Scan for the cell matching the given text and deliver its [X, Y] coordinate at center. 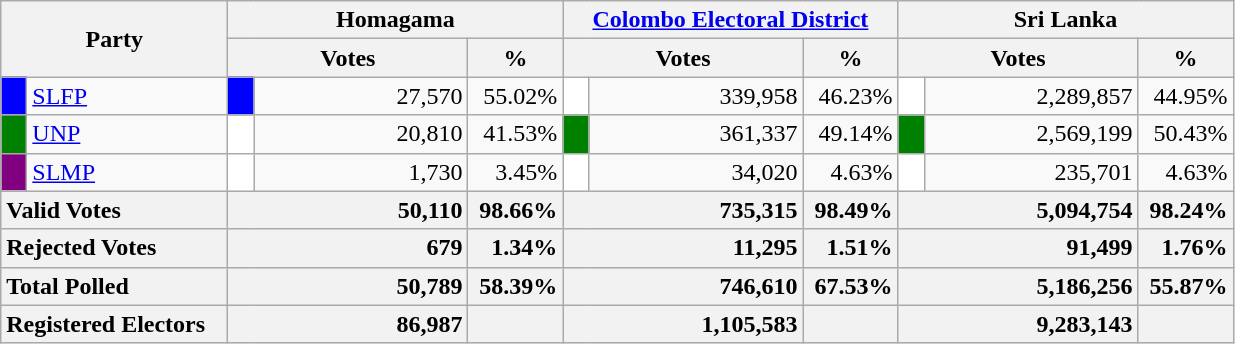
3.45% [516, 172]
Homagama [396, 20]
58.39% [516, 286]
679 [348, 248]
20,810 [361, 134]
1.76% [1186, 248]
50.43% [1186, 134]
Registered Electors [114, 324]
1.51% [850, 248]
UNP [128, 134]
Rejected Votes [114, 248]
9,283,143 [1018, 324]
98.24% [1186, 210]
SLMP [128, 172]
41.53% [516, 134]
11,295 [683, 248]
50,789 [348, 286]
SLFP [128, 96]
Colombo Electoral District [730, 20]
1.34% [516, 248]
361,337 [696, 134]
Valid Votes [114, 210]
44.95% [1186, 96]
27,570 [361, 96]
98.66% [516, 210]
1,105,583 [683, 324]
55.02% [516, 96]
5,186,256 [1018, 286]
1,730 [361, 172]
Party [114, 39]
339,958 [696, 96]
55.87% [1186, 286]
2,569,199 [1031, 134]
Total Polled [114, 286]
98.49% [850, 210]
235,701 [1031, 172]
46.23% [850, 96]
86,987 [348, 324]
2,289,857 [1031, 96]
34,020 [696, 172]
Sri Lanka [1066, 20]
746,610 [683, 286]
50,110 [348, 210]
49.14% [850, 134]
735,315 [683, 210]
91,499 [1018, 248]
67.53% [850, 286]
5,094,754 [1018, 210]
